Return [x, y] of the center of cell containing provided text 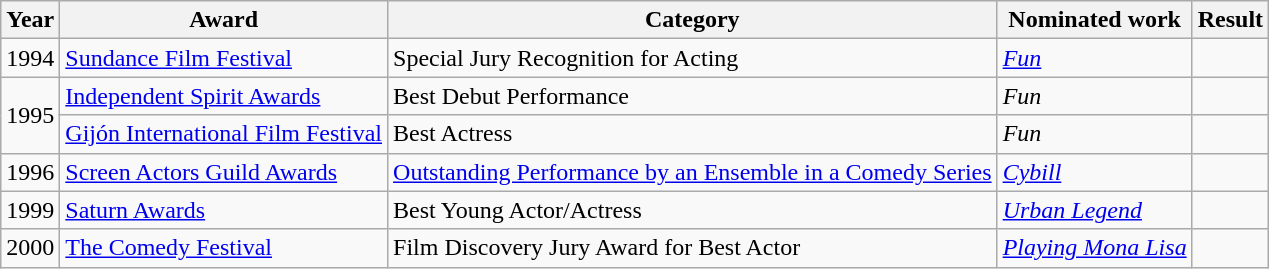
1995 [30, 115]
1994 [30, 58]
Best Young Actor/Actress [693, 210]
Best Debut Performance [693, 96]
Year [30, 20]
Category [693, 20]
Result [1230, 20]
Playing Mona Lisa [1094, 248]
Special Jury Recognition for Acting [693, 58]
Saturn Awards [224, 210]
Award [224, 20]
Independent Spirit Awards [224, 96]
The Comedy Festival [224, 248]
Urban Legend [1094, 210]
Nominated work [1094, 20]
1996 [30, 172]
2000 [30, 248]
Screen Actors Guild Awards [224, 172]
Outstanding Performance by an Ensemble in a Comedy Series [693, 172]
Gijón International Film Festival [224, 134]
Film Discovery Jury Award for Best Actor [693, 248]
1999 [30, 210]
Sundance Film Festival [224, 58]
Best Actress [693, 134]
Cybill [1094, 172]
